Search for the cell housing the specified text and yield its [x, y] center coordinate. 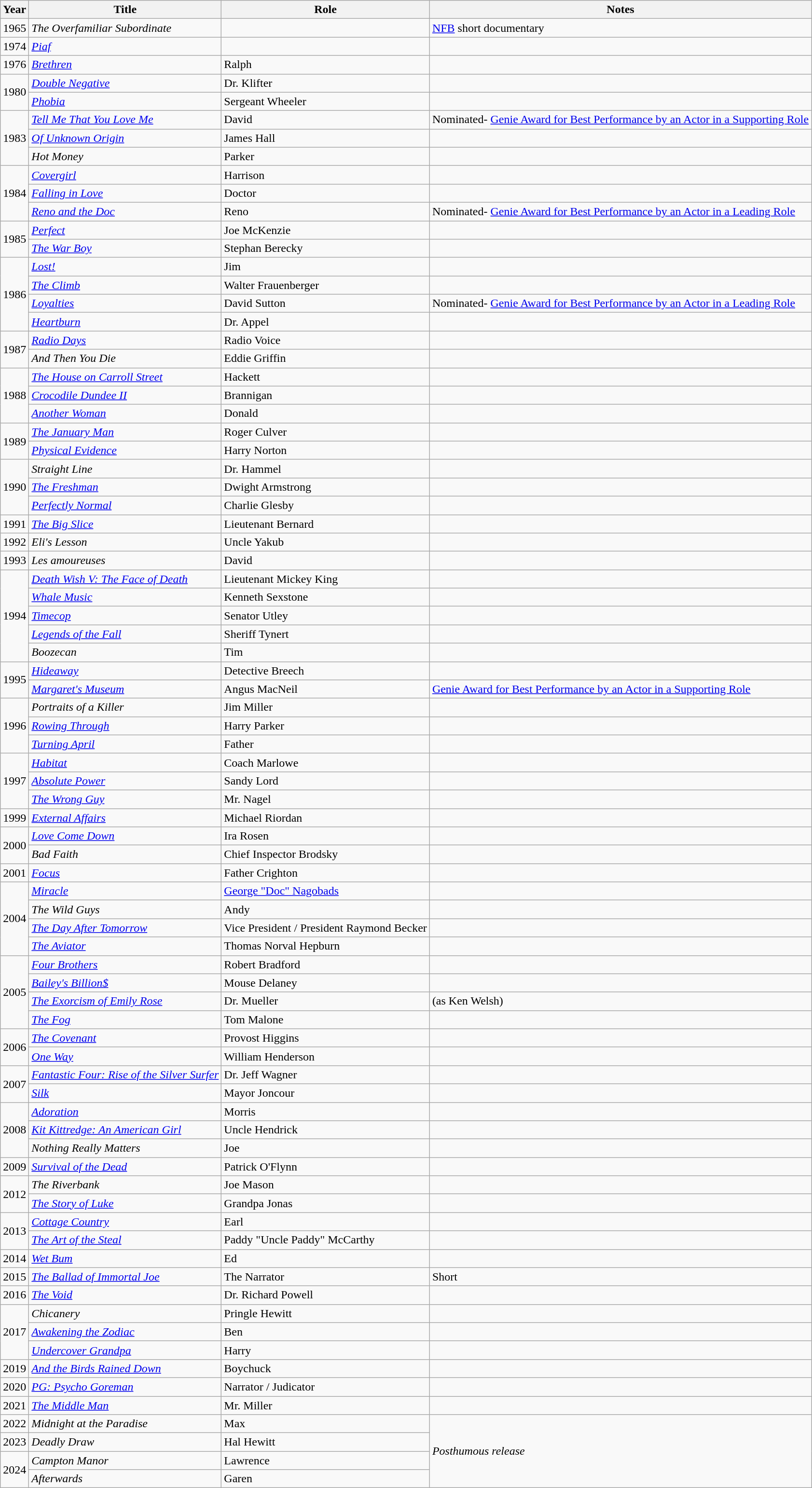
Joe [326, 1148]
Margaret's Museum [125, 689]
Year [14, 10]
Lieutenant Mickey King [326, 579]
Turning April [125, 744]
Cottage Country [125, 1222]
The Riverbank [125, 1185]
Uncle Hendrick [326, 1130]
Joe McKenzie [326, 230]
The War Boy [125, 248]
Role [326, 10]
1988 [14, 395]
Mouse Delaney [326, 983]
The Covenant [125, 1038]
2015 [14, 1277]
2019 [14, 1368]
Bailey's Billion$ [125, 983]
Boozecan [125, 652]
Crocodile Dundee II [125, 395]
1990 [14, 487]
Andy [326, 909]
Short [620, 1277]
Thomas Norval Hepburn [326, 946]
Dr. Appel [326, 322]
David Sutton [326, 303]
1986 [14, 294]
Four Brothers [125, 964]
Ira Rosen [326, 836]
Detective Breech [326, 671]
1992 [14, 542]
James Hall [326, 138]
1976 [14, 65]
Focus [125, 873]
The Exorcism of Emily Rose [125, 1001]
2007 [14, 1084]
Paddy "Uncle Paddy" McCarthy [326, 1240]
Another Woman [125, 413]
One Way [125, 1056]
1965 [14, 28]
2001 [14, 873]
Kit Kittredge: An American Girl [125, 1130]
2024 [14, 1470]
Dr. Mueller [326, 1001]
Brethren [125, 65]
The Void [125, 1295]
2006 [14, 1047]
Genie Award for Best Performance by an Actor in a Supporting Role [620, 689]
Coach Marlowe [326, 762]
Les amoureuses [125, 561]
The Overfamiliar Subordinate [125, 28]
Pringle Hewitt [326, 1313]
1987 [14, 349]
Double Negative [125, 83]
1974 [14, 46]
Midnight at the Paradise [125, 1424]
Parker [326, 156]
Straight Line [125, 468]
The Aviator [125, 946]
Legends of the Fall [125, 634]
Dwight Armstrong [326, 487]
2004 [14, 919]
Awakening the Zodiac [125, 1332]
2005 [14, 992]
Whale Music [125, 597]
1991 [14, 524]
Lieutenant Bernard [326, 524]
Sandy Lord [326, 781]
Mr. Nagel [326, 799]
2023 [14, 1442]
(as Ken Welsh) [620, 1001]
William Henderson [326, 1056]
The Ballad of Immortal Joe [125, 1277]
Perfect [125, 230]
The January Man [125, 432]
Jim Miller [326, 707]
Ed [326, 1258]
Harry [326, 1350]
Sheriff Tynert [326, 634]
Earl [326, 1222]
Chicanery [125, 1313]
Love Come Down [125, 836]
Campton Manor [125, 1460]
2013 [14, 1231]
Miracle [125, 891]
Nothing Really Matters [125, 1148]
Mr. Miller [326, 1405]
Tell Me That You Love Me [125, 120]
Covergirl [125, 175]
Silk [125, 1093]
Chief Inspector Brodsky [326, 854]
1989 [14, 441]
2020 [14, 1387]
Eli's Lesson [125, 542]
PG: Psycho Goreman [125, 1387]
Phobia [125, 101]
Kenneth Sexstone [326, 597]
2017 [14, 1332]
Reno [326, 211]
Death Wish V: The Face of Death [125, 579]
1997 [14, 781]
2009 [14, 1167]
Vice President / President Raymond Becker [326, 928]
Absolute Power [125, 781]
Tim [326, 652]
1984 [14, 193]
Reno and the Doc [125, 211]
Stephan Berecky [326, 248]
Lawrence [326, 1460]
Afterwards [125, 1479]
2008 [14, 1130]
Deadly Draw [125, 1442]
Heartburn [125, 322]
Nominated- Genie Award for Best Performance by an Actor in a Supporting Role [620, 120]
Radio Voice [326, 340]
Uncle Yakub [326, 542]
Joe Mason [326, 1185]
1993 [14, 561]
2012 [14, 1194]
1994 [14, 616]
Falling in Love [125, 193]
Hideaway [125, 671]
Garen [326, 1479]
2014 [14, 1258]
The Art of the Steal [125, 1240]
Max [326, 1424]
The Big Slice [125, 524]
Narrator / Judicator [326, 1387]
The Wild Guys [125, 909]
Morris [326, 1111]
The Freshman [125, 487]
Harry Norton [326, 450]
1985 [14, 239]
Timecop [125, 616]
Walter Frauenberger [326, 285]
And Then You Die [125, 358]
Dr. Klifter [326, 83]
Sergeant Wheeler [326, 101]
The House on Carroll Street [125, 377]
Michael Riordan [326, 818]
Of Unknown Origin [125, 138]
The Wrong Guy [125, 799]
2021 [14, 1405]
Wet Bum [125, 1258]
George "Doc" Nagobads [326, 891]
Dr. Richard Powell [326, 1295]
Piaf [125, 46]
Fantastic Four: Rise of the Silver Surfer [125, 1075]
Doctor [326, 193]
1995 [14, 680]
Dr. Hammel [326, 468]
2016 [14, 1295]
The Fog [125, 1020]
Brannigan [326, 395]
Robert Bradford [326, 964]
Bad Faith [125, 854]
Harry Parker [326, 726]
Jim [326, 267]
Eddie Griffin [326, 358]
Lost! [125, 267]
Title [125, 10]
Loyalties [125, 303]
The Middle Man [125, 1405]
Father [326, 744]
External Affairs [125, 818]
Roger Culver [326, 432]
Tom Malone [326, 1020]
Rowing Through [125, 726]
Notes [620, 10]
Radio Days [125, 340]
Charlie Glesby [326, 505]
1996 [14, 726]
Survival of the Dead [125, 1167]
Hal Hewitt [326, 1442]
1999 [14, 818]
2022 [14, 1424]
2000 [14, 845]
The Climb [125, 285]
Posthumous release [620, 1451]
Adoration [125, 1111]
Undercover Grandpa [125, 1350]
Patrick O'Flynn [326, 1167]
Boychuck [326, 1368]
Provost Higgins [326, 1038]
Portraits of a Killer [125, 707]
Physical Evidence [125, 450]
Angus MacNeil [326, 689]
Donald [326, 413]
Grandpa Jonas [326, 1203]
1983 [14, 138]
Ben [326, 1332]
And the Birds Rained Down [125, 1368]
Habitat [125, 762]
Hot Money [125, 156]
Father Crighton [326, 873]
Ralph [326, 65]
NFB short documentary [620, 28]
1980 [14, 92]
Mayor Joncour [326, 1093]
The Day After Tomorrow [125, 928]
The Narrator [326, 1277]
Hackett [326, 377]
Senator Utley [326, 616]
Harrison [326, 175]
The Story of Luke [125, 1203]
Perfectly Normal [125, 505]
Dr. Jeff Wagner [326, 1075]
